Determine the (X, Y) coordinate at the center of the cell enclosing the given text.  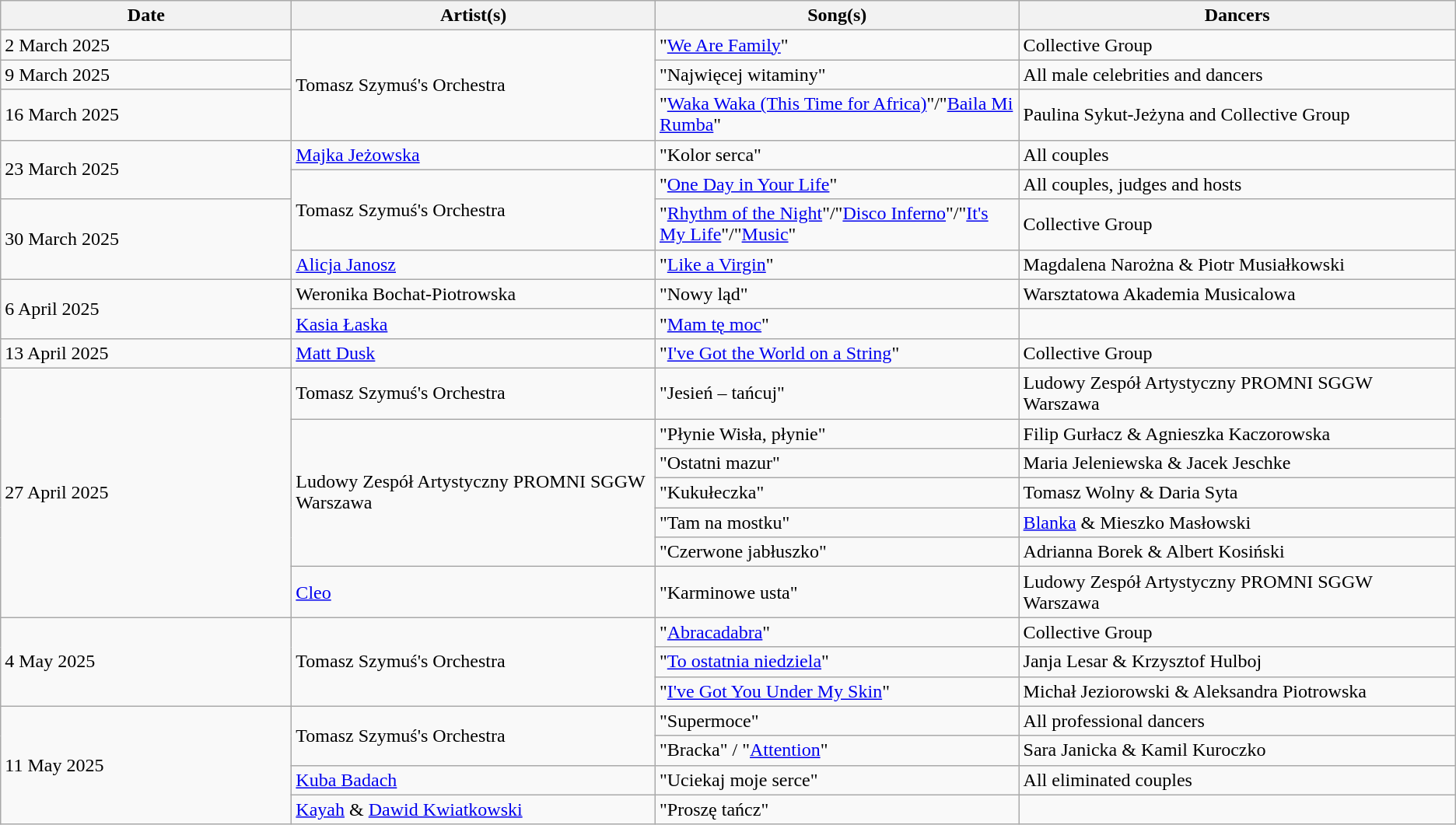
"Waka Waka (This Time for Africa)"/"Baila Mi Rumba" (837, 115)
16 March 2025 (146, 115)
Weronika Bochat-Piotrowska (474, 294)
All eliminated couples (1237, 780)
"Rhythm of the Night"/"Disco Inferno"/"It's My Life"/"Music" (837, 224)
All professional dancers (1237, 721)
Tomasz Wolny & Daria Syta (1237, 493)
13 April 2025 (146, 353)
23 March 2025 (146, 170)
All couples, judges and hosts (1237, 184)
"Mam tę moc" (837, 323)
"Supermoce" (837, 721)
"Czerwone jabłuszko" (837, 552)
Majka Jeżowska (474, 155)
"Bracka" / "Attention" (837, 750)
Matt Dusk (474, 353)
"I've Got You Under My Skin" (837, 691)
Blanka & Mieszko Masłowski (1237, 523)
Kayah & Dawid Kwiatkowski (474, 809)
2 March 2025 (146, 45)
Song(s) (837, 16)
"Jesień – tańcuj" (837, 393)
Artist(s) (474, 16)
Michał Jeziorowski & Aleksandra Piotrowska (1237, 691)
6 April 2025 (146, 309)
"Kukułeczka" (837, 493)
Warsztatowa Akademia Musicalowa (1237, 294)
"Płynie Wisła, płynie" (837, 433)
"Like a Virgin" (837, 264)
9 March 2025 (146, 75)
Paulina Sykut-Jeżyna and Collective Group (1237, 115)
"Kolor serca" (837, 155)
11 May 2025 (146, 765)
Cleo (474, 593)
"We Are Family" (837, 45)
"To ostatnia niedziela" (837, 662)
Filip Gurłacz & Agnieszka Kaczorowska (1237, 433)
Kasia Łaska (474, 323)
Magdalena Narożna & Piotr Musiałkowski (1237, 264)
Dancers (1237, 16)
"Najwięcej witaminy" (837, 75)
"I've Got the World on a String" (837, 353)
"Karminowe usta" (837, 593)
"One Day in Your Life" (837, 184)
Janja Lesar & Krzysztof Hulboj (1237, 662)
30 March 2025 (146, 239)
Alicja Janosz (474, 264)
"Abracadabra" (837, 632)
"Uciekaj moje serce" (837, 780)
"Nowy ląd" (837, 294)
"Proszę tańcz" (837, 809)
Sara Janicka & Kamil Kuroczko (1237, 750)
Date (146, 16)
27 April 2025 (146, 492)
Adrianna Borek & Albert Kosiński (1237, 552)
Kuba Badach (474, 780)
All couples (1237, 155)
4 May 2025 (146, 662)
"Tam na mostku" (837, 523)
All male celebrities and dancers (1237, 75)
Maria Jeleniewska & Jacek Jeschke (1237, 463)
"Ostatni mazur" (837, 463)
